Locate the cell with the specified text and output its [x, y] center coordinate. 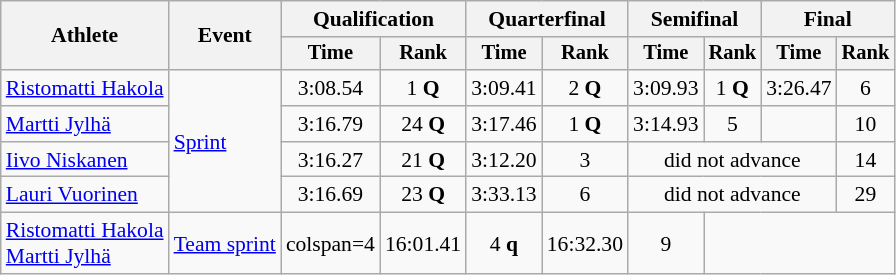
Ristomatti Hakola [85, 88]
Sprint [225, 141]
10 [866, 124]
3:16.79 [330, 124]
23 Q [423, 195]
3:33.13 [504, 195]
Event [225, 36]
14 [866, 160]
3:17.46 [504, 124]
3:12.20 [504, 160]
3:09.93 [666, 88]
Team sprint [225, 244]
16:01.41 [423, 244]
2 Q [585, 88]
3:09.41 [504, 88]
Quarterfinal [547, 19]
3:26.47 [798, 88]
Ristomatti HakolaMartti Jylhä [85, 244]
Lauri Vuorinen [85, 195]
Iivo Niskanen [85, 160]
Athlete [85, 36]
21 Q [423, 160]
colspan=4 [330, 244]
16:32.30 [585, 244]
Martti Jylhä [85, 124]
Semifinal [694, 19]
Qualification [374, 19]
9 [666, 244]
29 [866, 195]
Final [828, 19]
24 Q [423, 124]
3:08.54 [330, 88]
4 q [504, 244]
3:16.27 [330, 160]
3:16.69 [330, 195]
3:14.93 [666, 124]
3 [585, 160]
5 [733, 124]
